Determine the (X, Y) coordinate at the center of the cell enclosing the given text.  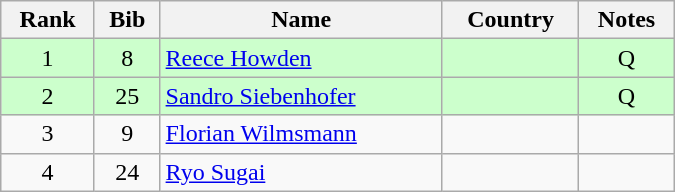
3 (48, 134)
Rank (48, 20)
Notes (626, 20)
Bib (127, 20)
8 (127, 58)
Ryo Sugai (301, 172)
Reece Howden (301, 58)
4 (48, 172)
9 (127, 134)
Country (510, 20)
1 (48, 58)
Florian Wilmsmann (301, 134)
Name (301, 20)
25 (127, 96)
2 (48, 96)
24 (127, 172)
Sandro Siebenhofer (301, 96)
